Extract the (X, Y) coordinate from the center of the cell holding the provided text.  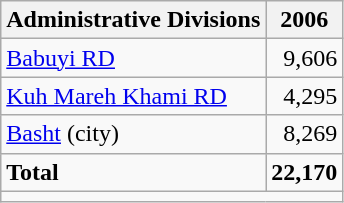
9,606 (304, 58)
Administrative Divisions (134, 20)
2006 (304, 20)
Babuyi RD (134, 58)
8,269 (304, 134)
Basht (city) (134, 134)
22,170 (304, 172)
4,295 (304, 96)
Kuh Mareh Khami RD (134, 96)
Total (134, 172)
